Find where the given text appears and provide that cell's center as [X, Y] coordinate. 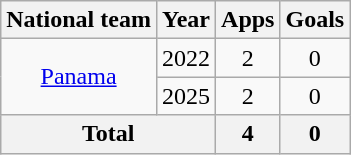
Year [186, 20]
Panama [79, 77]
National team [79, 20]
4 [248, 134]
2022 [186, 58]
Apps [248, 20]
2025 [186, 96]
Goals [315, 20]
Total [108, 134]
